Find where the given text appears and provide that cell's center as (X, Y) coordinate. 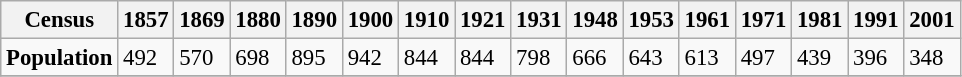
1948 (595, 20)
666 (595, 58)
942 (370, 58)
2001 (932, 20)
1910 (426, 20)
492 (146, 58)
Census (60, 20)
Population (60, 58)
1900 (370, 20)
1880 (258, 20)
1981 (820, 20)
1991 (876, 20)
698 (258, 58)
643 (651, 58)
1890 (314, 20)
613 (707, 58)
439 (820, 58)
895 (314, 58)
1931 (539, 20)
1953 (651, 20)
1857 (146, 20)
1869 (202, 20)
396 (876, 58)
497 (763, 58)
570 (202, 58)
1921 (483, 20)
1971 (763, 20)
1961 (707, 20)
798 (539, 58)
348 (932, 58)
